From the cell containing the given text, extract its center point as [x, y] coordinate. 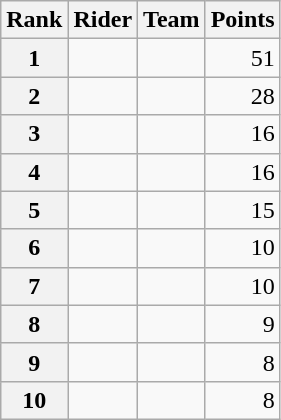
2 [34, 96]
Team [172, 20]
51 [242, 58]
5 [34, 210]
3 [34, 134]
Rank [34, 20]
28 [242, 96]
Rider [103, 20]
6 [34, 248]
Points [242, 20]
4 [34, 172]
1 [34, 58]
15 [242, 210]
7 [34, 286]
